Search for the cell housing the specified text and yield its [x, y] center coordinate. 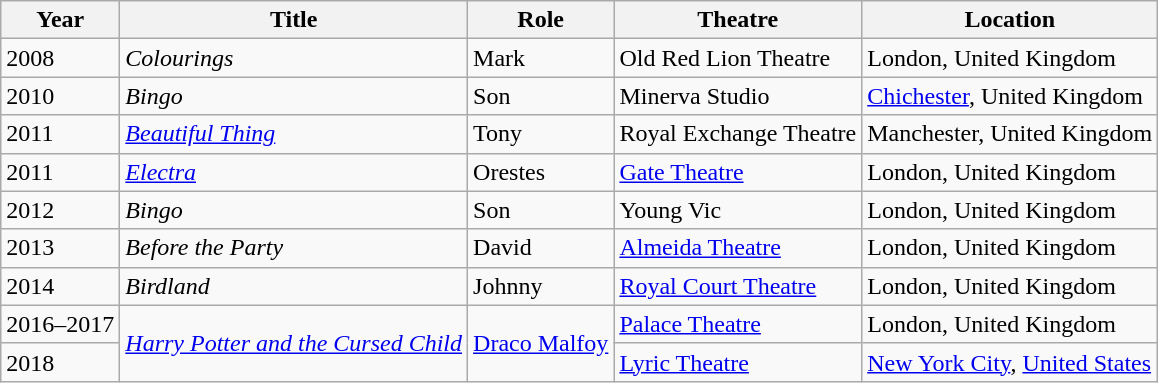
New York City, United States [1010, 362]
2008 [60, 58]
Electra [294, 172]
2014 [60, 286]
Orestes [541, 172]
David [541, 248]
Tony [541, 134]
Almeida Theatre [738, 248]
Birdland [294, 286]
Theatre [738, 20]
Royal Court Theatre [738, 286]
2010 [60, 96]
Lyric Theatre [738, 362]
Chichester, United Kingdom [1010, 96]
Beautiful Thing [294, 134]
Location [1010, 20]
Palace Theatre [738, 324]
Johnny [541, 286]
Gate Theatre [738, 172]
Draco Malfoy [541, 343]
2013 [60, 248]
Before the Party [294, 248]
2018 [60, 362]
2016–2017 [60, 324]
Colourings [294, 58]
Harry Potter and the Cursed Child [294, 343]
Old Red Lion Theatre [738, 58]
Year [60, 20]
Title [294, 20]
2012 [60, 210]
Mark [541, 58]
Role [541, 20]
Minerva Studio [738, 96]
Royal Exchange Theatre [738, 134]
Young Vic [738, 210]
Manchester, United Kingdom [1010, 134]
